Return the [X, Y] coordinate for the center point of the cell that contains the specified text.  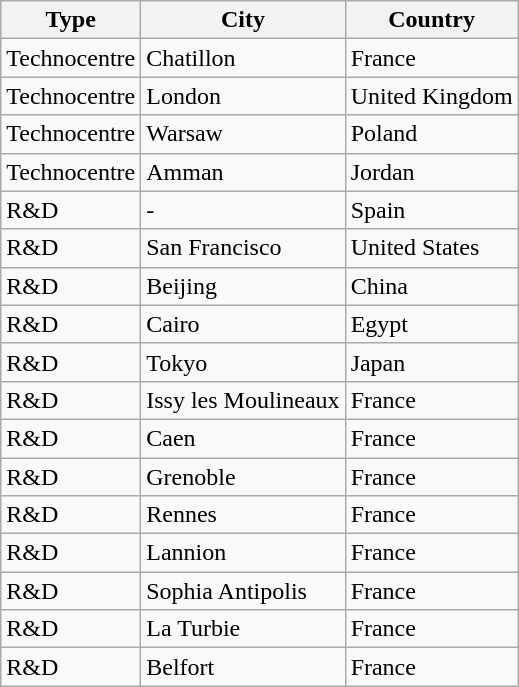
Japan [432, 362]
Rennes [243, 515]
Spain [432, 210]
Amman [243, 172]
Country [432, 20]
United States [432, 248]
Egypt [432, 324]
Grenoble [243, 477]
Beijing [243, 286]
Sophia Antipolis [243, 591]
Jordan [432, 172]
London [243, 96]
San Francisco [243, 248]
Chatillon [243, 58]
Tokyo [243, 362]
Issy les Moulineaux [243, 400]
La Turbie [243, 629]
China [432, 286]
Type [71, 20]
United Kingdom [432, 96]
Lannion [243, 553]
City [243, 20]
Poland [432, 134]
- [243, 210]
Warsaw [243, 134]
Cairo [243, 324]
Belfort [243, 667]
Caen [243, 438]
